Find where the given text appears and provide that cell's center as [X, Y] coordinate. 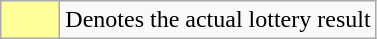
Denotes the actual lottery result [218, 20]
